Capture the cell that displays the provided text and extract its [X, Y] central coordinate. 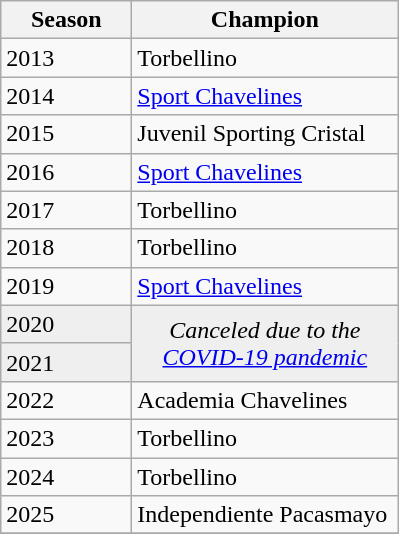
Season [66, 20]
2016 [66, 172]
2017 [66, 210]
2014 [66, 96]
2023 [66, 438]
Independiente Pacasmayo [265, 515]
2024 [66, 477]
2019 [66, 286]
2020 [66, 324]
2022 [66, 400]
Juvenil Sporting Cristal [265, 134]
2015 [66, 134]
2025 [66, 515]
2021 [66, 362]
Canceled due to the COVID-19 pandemic [265, 343]
2013 [66, 58]
2018 [66, 248]
Academia Chavelines [265, 400]
Champion [265, 20]
